Capture the cell that displays the provided text and extract its (x, y) central coordinate. 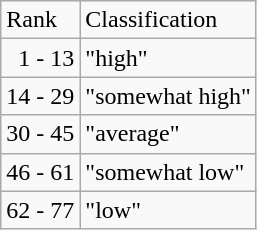
Rank (40, 20)
"average" (168, 134)
"high" (168, 58)
14 - 29 (40, 96)
Classification (168, 20)
46 - 61 (40, 172)
"somewhat high" (168, 96)
30 - 45 (40, 134)
62 - 77 (40, 210)
"low" (168, 210)
"somewhat low" (168, 172)
1 - 13 (40, 58)
